Return the (x, y) coordinate for the center point of the cell that contains the specified text.  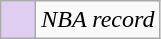
NBA record (98, 20)
